Determine the (x, y) coordinate at the center of the cell enclosing the given text.  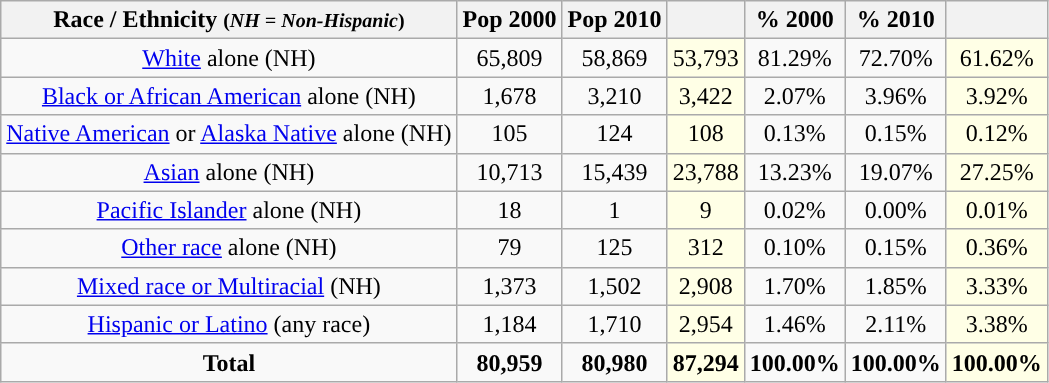
2.11% (896, 324)
0.01% (996, 210)
White alone (NH) (229, 58)
1,184 (510, 324)
0.00% (896, 210)
105 (510, 134)
1.70% (794, 286)
1,373 (510, 286)
Asian alone (NH) (229, 172)
Mixed race or Multiracial (NH) (229, 286)
Pop 2010 (614, 20)
1.85% (896, 286)
124 (614, 134)
65,809 (510, 58)
108 (706, 134)
72.70% (896, 58)
1,710 (614, 324)
312 (706, 248)
13.23% (794, 172)
1,502 (614, 286)
Race / Ethnicity (NH = Non-Hispanic) (229, 20)
Other race alone (NH) (229, 248)
80,980 (614, 362)
1 (614, 210)
61.62% (996, 58)
23,788 (706, 172)
3.38% (996, 324)
Pop 2000 (510, 20)
Pacific Islander alone (NH) (229, 210)
0.12% (996, 134)
Black or African American alone (NH) (229, 96)
87,294 (706, 362)
0.02% (794, 210)
2,908 (706, 286)
Hispanic or Latino (any race) (229, 324)
125 (614, 248)
% 2000 (794, 20)
3.33% (996, 286)
79 (510, 248)
2.07% (794, 96)
3.92% (996, 96)
10,713 (510, 172)
0.13% (794, 134)
% 2010 (896, 20)
Native American or Alaska Native alone (NH) (229, 134)
2,954 (706, 324)
0.10% (794, 248)
58,869 (614, 58)
Total (229, 362)
3,210 (614, 96)
3.96% (896, 96)
81.29% (794, 58)
1.46% (794, 324)
80,959 (510, 362)
15,439 (614, 172)
1,678 (510, 96)
0.36% (996, 248)
3,422 (706, 96)
18 (510, 210)
19.07% (896, 172)
53,793 (706, 58)
27.25% (996, 172)
9 (706, 210)
